Extract the [X, Y] coordinate from the center of the cell holding the provided text.  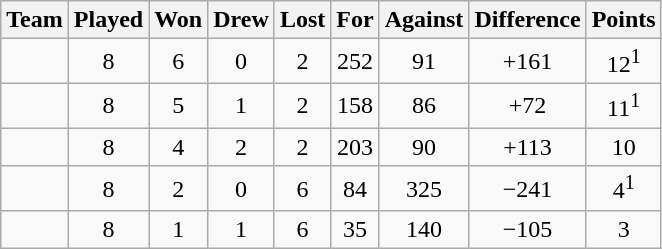
Against [424, 20]
+72 [528, 106]
252 [355, 62]
Won [178, 20]
Played [108, 20]
203 [355, 147]
Drew [242, 20]
−105 [528, 230]
+161 [528, 62]
90 [424, 147]
For [355, 20]
Team [35, 20]
+113 [528, 147]
−241 [528, 188]
10 [624, 147]
84 [355, 188]
91 [424, 62]
5 [178, 106]
158 [355, 106]
41 [624, 188]
111 [624, 106]
Lost [302, 20]
35 [355, 230]
4 [178, 147]
86 [424, 106]
Points [624, 20]
3 [624, 230]
325 [424, 188]
121 [624, 62]
Difference [528, 20]
140 [424, 230]
